Provide the [X, Y] coordinate of the cell's center where the given text is located.  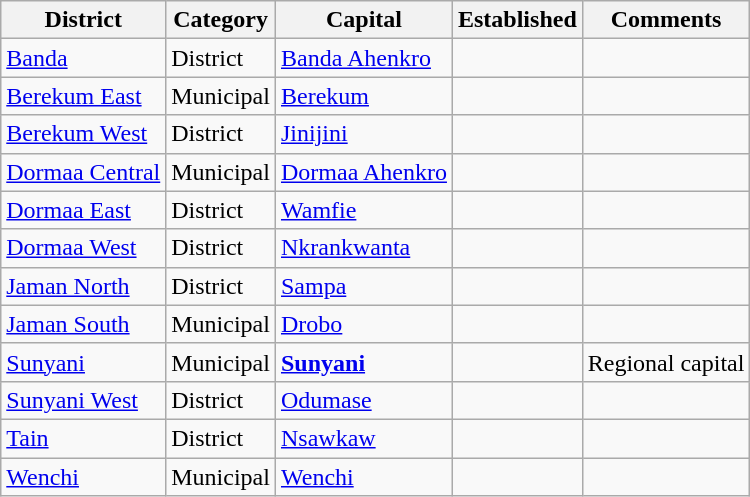
Capital [364, 20]
Dormaa East [84, 210]
Nsawkaw [364, 438]
Berekum [364, 96]
Dormaa West [84, 248]
Jaman North [84, 286]
Tain [84, 438]
Wamfie [364, 210]
Banda Ahenkro [364, 58]
Sunyani West [84, 400]
Category [221, 20]
Dormaa Ahenkro [364, 172]
Comments [666, 20]
Drobo [364, 324]
Berekum East [84, 96]
Dormaa Central [84, 172]
Jinijini [364, 134]
Jaman South [84, 324]
Berekum West [84, 134]
Odumase [364, 400]
Regional capital [666, 362]
Nkrankwanta [364, 248]
Sampa [364, 286]
Established [517, 20]
Banda [84, 58]
